Find where the given text appears and provide that cell's center as [X, Y] coordinate. 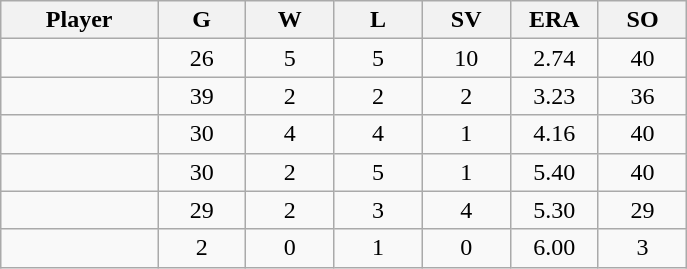
G [202, 20]
3.23 [554, 96]
5.30 [554, 210]
6.00 [554, 248]
5.40 [554, 172]
26 [202, 58]
10 [466, 58]
ERA [554, 20]
2.74 [554, 58]
4.16 [554, 134]
39 [202, 96]
SO [642, 20]
Player [80, 20]
W [290, 20]
SV [466, 20]
L [378, 20]
36 [642, 96]
